Locate the cell with the specified text and output its [X, Y] center coordinate. 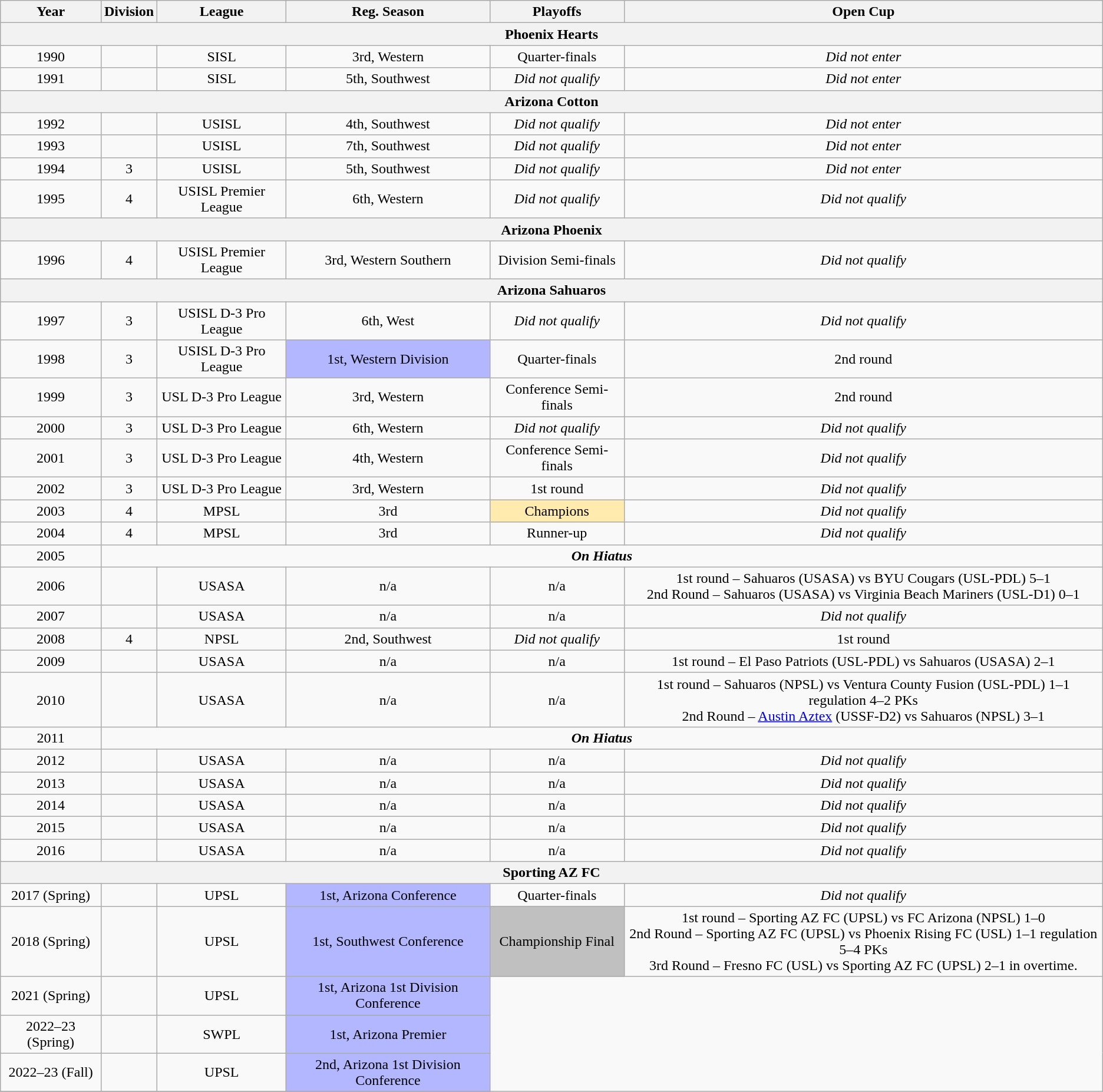
2002 [51, 489]
1st, Western Division [388, 359]
4th, Western [388, 458]
2013 [51, 783]
2016 [51, 850]
2nd, Arizona 1st Division Conference [388, 1073]
2012 [51, 760]
1997 [51, 321]
SWPL [222, 1034]
2022–23 (Spring) [51, 1034]
1st round – Sahuaros (USASA) vs BYU Cougars (USL-PDL) 5–12nd Round – Sahuaros (USASA) vs Virginia Beach Mariners (USL-D1) 0–1 [863, 586]
2007 [51, 616]
2004 [51, 533]
Phoenix Hearts [551, 34]
6th, West [388, 321]
1st, Southwest Conference [388, 942]
Division [128, 12]
1991 [51, 79]
Playoffs [557, 12]
2009 [51, 661]
1st, Arizona Conference [388, 895]
League [222, 12]
2005 [51, 556]
1996 [51, 259]
2010 [51, 700]
2006 [51, 586]
2014 [51, 806]
1st, Arizona Premier [388, 1034]
NPSL [222, 639]
1st round – El Paso Patriots (USL-PDL) vs Sahuaros (USASA) 2–1 [863, 661]
Arizona Phoenix [551, 229]
Runner-up [557, 533]
1993 [51, 146]
2nd, Southwest [388, 639]
Sporting AZ FC [551, 873]
Champions [557, 511]
2011 [51, 738]
2018 (Spring) [51, 942]
2008 [51, 639]
1994 [51, 169]
Arizona Cotton [551, 101]
2015 [51, 828]
1992 [51, 124]
2021 (Spring) [51, 996]
1999 [51, 397]
1990 [51, 57]
3rd, Western Southern [388, 259]
2003 [51, 511]
1998 [51, 359]
2017 (Spring) [51, 895]
1995 [51, 199]
Year [51, 12]
2000 [51, 428]
Championship Final [557, 942]
2022–23 (Fall) [51, 1073]
Reg. Season [388, 12]
2001 [51, 458]
Open Cup [863, 12]
4th, Southwest [388, 124]
1st, Arizona 1st Division Conference [388, 996]
7th, Southwest [388, 146]
1st round – Sahuaros (NPSL) vs Ventura County Fusion (USL-PDL) 1–1 regulation 4–2 PKs2nd Round – Austin Aztex (USSF-D2) vs Sahuaros (NPSL) 3–1 [863, 700]
Division Semi-finals [557, 259]
Arizona Sahuaros [551, 290]
